Scan for the cell matching the given text and deliver its [x, y] coordinate at center. 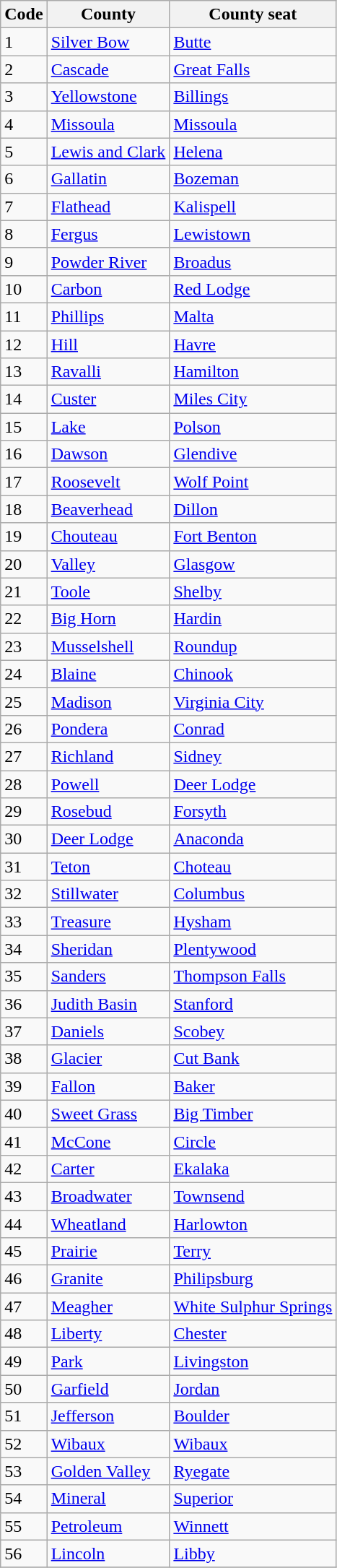
54 [24, 1499]
Toole [108, 592]
30 [24, 839]
Billings [253, 97]
Broadus [253, 261]
Ekalaka [253, 1169]
29 [24, 812]
Harlowton [253, 1224]
Jordan [253, 1389]
Phillips [108, 316]
White Sulphur Springs [253, 1307]
36 [24, 1004]
Circle [253, 1141]
Superior [253, 1499]
Hysham [253, 922]
11 [24, 316]
Stillwater [108, 894]
Chinook [253, 674]
Red Lodge [253, 289]
Chester [253, 1334]
22 [24, 619]
Helena [253, 152]
24 [24, 674]
Pondera [108, 729]
Glasgow [253, 564]
Glacier [108, 1059]
Hardin [253, 619]
Madison [108, 701]
47 [24, 1307]
Powder River [108, 261]
Meagher [108, 1307]
Ryegate [253, 1471]
Sanders [108, 976]
Garfield [108, 1389]
27 [24, 756]
Gallatin [108, 179]
Havre [253, 345]
Broadwater [108, 1196]
Rosebud [108, 812]
Forsyth [253, 812]
25 [24, 701]
Custer [108, 399]
Liberty [108, 1334]
Carter [108, 1169]
23 [24, 646]
Cut Bank [253, 1059]
Jefferson [108, 1416]
35 [24, 976]
Silver Bow [108, 42]
Philipsburg [253, 1279]
Fort Benton [253, 537]
Boulder [253, 1416]
Park [108, 1361]
44 [24, 1224]
Powell [108, 784]
Mineral [108, 1499]
Lewis and Clark [108, 152]
32 [24, 894]
45 [24, 1252]
Glendive [253, 454]
Baker [253, 1086]
Sheridan [108, 949]
15 [24, 427]
Roosevelt [108, 482]
53 [24, 1471]
Anaconda [253, 839]
McCone [108, 1141]
Wheatland [108, 1224]
Bozeman [253, 179]
County [108, 14]
13 [24, 372]
4 [24, 124]
18 [24, 509]
42 [24, 1169]
Great Falls [253, 69]
Fallon [108, 1086]
Richland [108, 756]
7 [24, 207]
40 [24, 1114]
Miles City [253, 399]
Carbon [108, 289]
3 [24, 97]
38 [24, 1059]
39 [24, 1086]
Wolf Point [253, 482]
Winnett [253, 1526]
Stanford [253, 1004]
Lake [108, 427]
Yellowstone [108, 97]
51 [24, 1416]
Kalispell [253, 207]
Big Horn [108, 619]
Choteau [253, 867]
Treasure [108, 922]
Code [24, 14]
Roundup [253, 646]
Butte [253, 42]
Cascade [108, 69]
Lewistown [253, 234]
10 [24, 289]
Polson [253, 427]
Beaverhead [108, 509]
55 [24, 1526]
Petroleum [108, 1526]
49 [24, 1361]
5 [24, 152]
Dillon [253, 509]
31 [24, 867]
48 [24, 1334]
17 [24, 482]
Blaine [108, 674]
Sweet Grass [108, 1114]
Daniels [108, 1031]
Chouteau [108, 537]
37 [24, 1031]
Judith Basin [108, 1004]
20 [24, 564]
33 [24, 922]
Malta [253, 316]
52 [24, 1444]
19 [24, 537]
34 [24, 949]
Scobey [253, 1031]
2 [24, 69]
Prairie [108, 1252]
Golden Valley [108, 1471]
Hill [108, 345]
50 [24, 1389]
Thompson Falls [253, 976]
Big Timber [253, 1114]
Ravalli [108, 372]
Conrad [253, 729]
46 [24, 1279]
County seat [253, 14]
28 [24, 784]
Dawson [108, 454]
Townsend [253, 1196]
12 [24, 345]
Flathead [108, 207]
Granite [108, 1279]
Plentywood [253, 949]
16 [24, 454]
14 [24, 399]
Columbus [253, 894]
Sidney [253, 756]
21 [24, 592]
43 [24, 1196]
56 [24, 1554]
Teton [108, 867]
1 [24, 42]
6 [24, 179]
Shelby [253, 592]
Virginia City [253, 701]
9 [24, 261]
Musselshell [108, 646]
Terry [253, 1252]
Hamilton [253, 372]
8 [24, 234]
Livingston [253, 1361]
26 [24, 729]
Fergus [108, 234]
Libby [253, 1554]
Valley [108, 564]
41 [24, 1141]
Lincoln [108, 1554]
